Pinpoint the cell where the given text exists, returning its (x, y) midpoint coordinate. 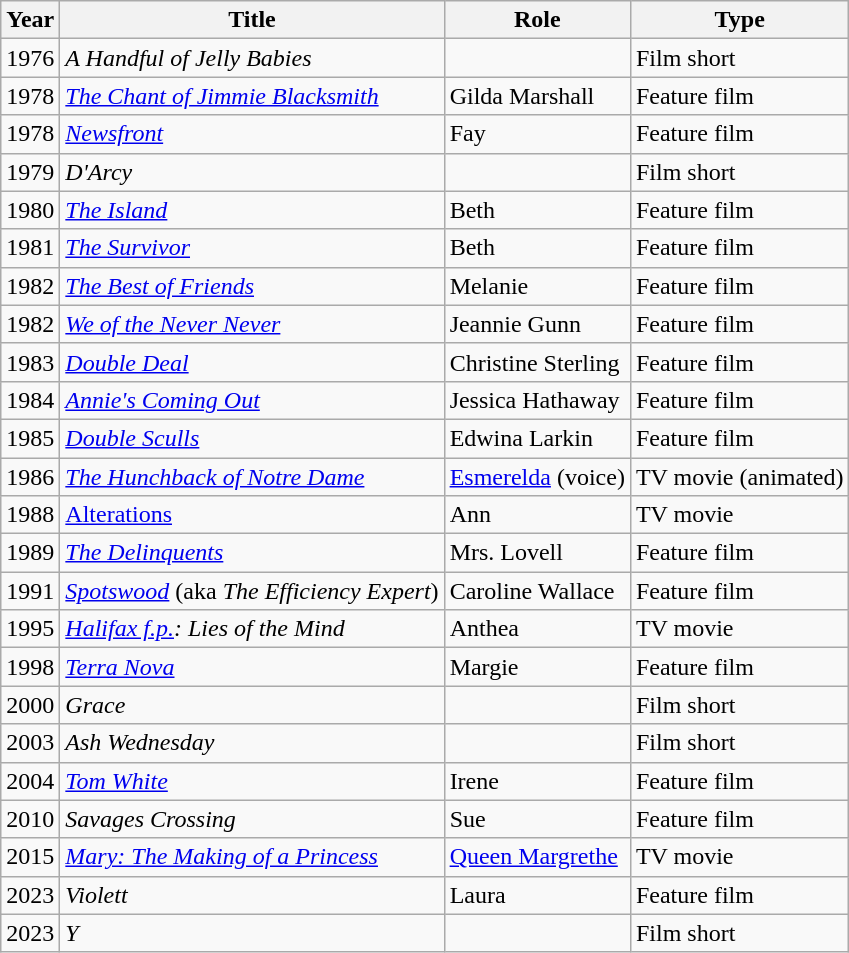
1985 (30, 438)
Double Deal (252, 362)
1979 (30, 172)
Jessica Hathaway (537, 400)
Sue (537, 819)
Laura (537, 895)
Ann (537, 515)
We of the Never Never (252, 324)
Mrs. Lovell (537, 553)
Violett (252, 895)
Anthea (537, 629)
Double Sculls (252, 438)
Esmerelda (voice) (537, 477)
Annie's Coming Out (252, 400)
Tom White (252, 781)
Alterations (252, 515)
Halifax f.p.: Lies of the Mind (252, 629)
Fay (537, 134)
Ash Wednesday (252, 743)
Savages Crossing (252, 819)
Caroline Wallace (537, 591)
The Delinquents (252, 553)
D'Arcy (252, 172)
1989 (30, 553)
Newsfront (252, 134)
Y (252, 933)
Queen Margrethe (537, 857)
1995 (30, 629)
1991 (30, 591)
Spotswood (aka The Efficiency Expert) (252, 591)
2000 (30, 705)
Margie (537, 667)
The Chant of Jimmie Blacksmith (252, 96)
Type (740, 20)
1986 (30, 477)
Gilda Marshall (537, 96)
Title (252, 20)
The Survivor (252, 248)
Terra Nova (252, 667)
TV movie (animated) (740, 477)
Role (537, 20)
1988 (30, 515)
A Handful of Jelly Babies (252, 58)
The Best of Friends (252, 286)
1980 (30, 210)
2015 (30, 857)
Edwina Larkin (537, 438)
Irene (537, 781)
Melanie (537, 286)
The Hunchback of Notre Dame (252, 477)
1983 (30, 362)
The Island (252, 210)
Jeannie Gunn (537, 324)
2004 (30, 781)
Year (30, 20)
Mary: The Making of a Princess (252, 857)
1998 (30, 667)
Christine Sterling (537, 362)
2010 (30, 819)
1981 (30, 248)
Grace (252, 705)
2003 (30, 743)
1984 (30, 400)
1976 (30, 58)
